Capture the cell that displays the provided text and extract its [X, Y] central coordinate. 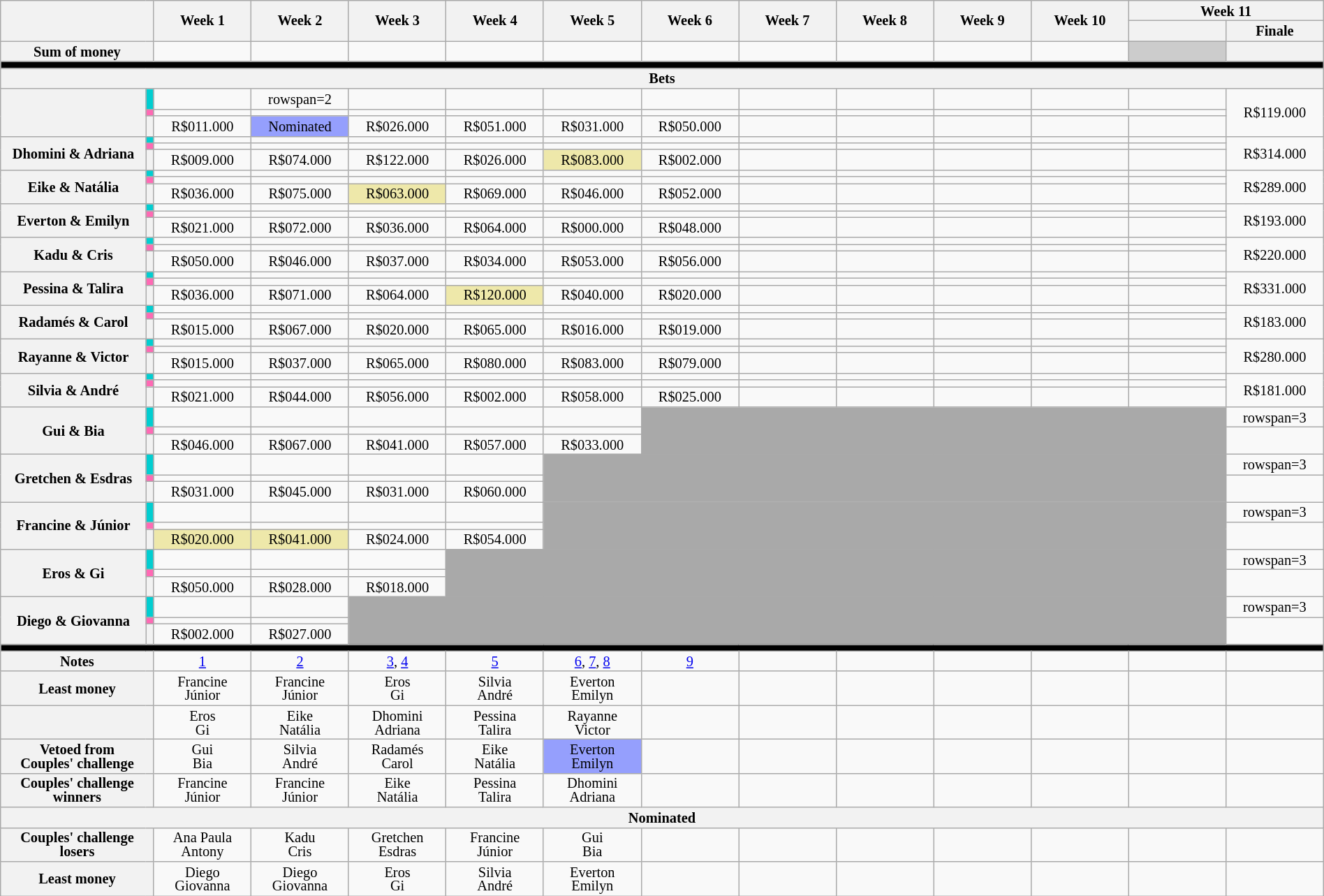
R$119.000 [1275, 112]
R$058.000 [592, 397]
Pessina & Talira [73, 288]
R$016.000 [592, 328]
R$052.000 [690, 193]
Week 4 [495, 20]
RadamésCarol [397, 756]
R$060.000 [495, 492]
Couples' challengewinners [77, 791]
Week 11 [1226, 10]
R$183.000 [1275, 322]
KaduCris [300, 845]
Notes [77, 661]
R$074.000 [300, 159]
Silvia & André [73, 390]
rowspan=2 [300, 99]
Week 7 [788, 20]
Diego & Giovanna [73, 620]
Dhomini & Adriana [73, 153]
Gretchen & Esdras [73, 478]
Rayanne & Victor [73, 355]
R$018.000 [397, 587]
Week 9 [983, 20]
Eike & Natália [73, 186]
Sum of money [77, 52]
Eros & Gi [73, 573]
R$071.000 [300, 295]
R$033.000 [592, 444]
R$024.000 [397, 539]
R$331.000 [1275, 288]
R$044.000 [300, 397]
Francine & Júnior [73, 525]
R$025.000 [690, 397]
2 [300, 661]
R$051.000 [495, 126]
R$072.000 [300, 228]
R$057.000 [495, 444]
R$069.000 [495, 193]
R$075.000 [300, 193]
9 [690, 661]
R$280.000 [1275, 355]
Week 8 [885, 20]
5 [495, 661]
Finale [1275, 31]
R$193.000 [1275, 221]
3, 4 [397, 661]
1 [203, 661]
R$048.000 [690, 228]
R$054.000 [495, 539]
Gui & Bia [73, 430]
R$220.000 [1275, 254]
Bets [662, 78]
R$314.000 [1275, 153]
R$040.000 [592, 295]
Week 10 [1080, 20]
Everton & Emilyn [73, 221]
Radamés & Carol [73, 322]
Kadu & Cris [73, 254]
R$063.000 [397, 193]
R$079.000 [690, 363]
R$034.000 [495, 261]
R$011.000 [203, 126]
R$181.000 [1275, 390]
Vetoed fromCouples' challenge [77, 756]
R$080.000 [495, 363]
6, 7, 8 [592, 661]
Week 6 [690, 20]
Ana PaulaAntony [203, 845]
R$019.000 [690, 328]
Week 1 [203, 20]
R$045.000 [300, 492]
R$028.000 [300, 587]
Week 3 [397, 20]
Couples' challengelosers [77, 845]
RayanneVictor [592, 722]
GretchenEsdras [397, 845]
R$009.000 [203, 159]
R$027.000 [300, 634]
R$122.000 [397, 159]
R$120.000 [495, 295]
Week 2 [300, 20]
R$053.000 [592, 261]
Week 5 [592, 20]
R$000.000 [592, 228]
R$289.000 [1275, 186]
